Return the [X, Y] coordinate for the center point of the cell that contains the specified text.  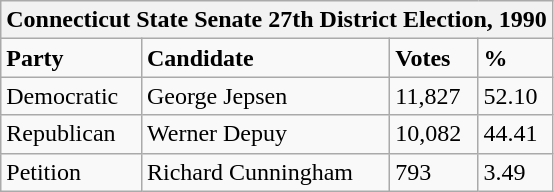
10,082 [434, 134]
Werner Depuy [265, 134]
Votes [434, 58]
Connecticut State Senate 27th District Election, 1990 [277, 20]
Republican [72, 134]
52.10 [515, 96]
44.41 [515, 134]
Democratic [72, 96]
3.49 [515, 172]
Candidate [265, 58]
Petition [72, 172]
11,827 [434, 96]
Richard Cunningham [265, 172]
793 [434, 172]
Party [72, 58]
% [515, 58]
George Jepsen [265, 96]
